Determine the [x, y] coordinate at the center of the cell enclosing the given text.  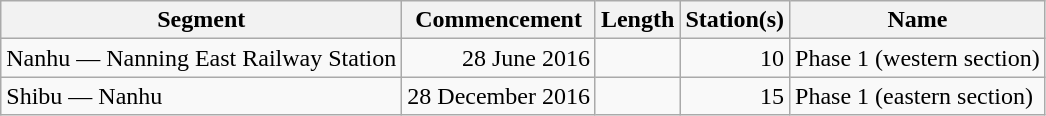
28 December 2016 [499, 96]
Name [918, 20]
28 June 2016 [499, 58]
15 [735, 96]
Segment [202, 20]
10 [735, 58]
Commencement [499, 20]
Nanhu — Nanning East Railway Station [202, 58]
Length [637, 20]
Phase 1 (eastern section) [918, 96]
Station(s) [735, 20]
Shibu — Nanhu [202, 96]
Phase 1 (western section) [918, 58]
